Pinpoint the cell where the given text exists, returning its [X, Y] midpoint coordinate. 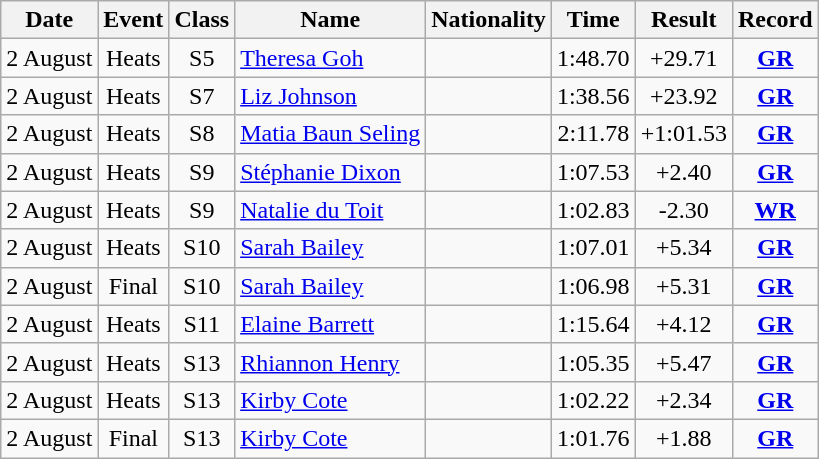
+5.34 [684, 248]
S11 [202, 324]
1:07.01 [593, 248]
-2.30 [684, 210]
Liz Johnson [330, 96]
Rhiannon Henry [330, 362]
Date [50, 20]
Class [202, 20]
S8 [202, 134]
1:07.53 [593, 172]
+1:01.53 [684, 134]
+29.71 [684, 58]
Event [134, 20]
1:02.83 [593, 210]
+5.31 [684, 286]
+4.12 [684, 324]
Natalie du Toit [330, 210]
+5.47 [684, 362]
1:15.64 [593, 324]
1:48.70 [593, 58]
Result [684, 20]
Time [593, 20]
+23.92 [684, 96]
+1.88 [684, 438]
S7 [202, 96]
1:02.22 [593, 400]
2:11.78 [593, 134]
1:01.76 [593, 438]
+2.40 [684, 172]
S5 [202, 58]
+2.34 [684, 400]
Nationality [489, 20]
Theresa Goh [330, 58]
WR [775, 210]
Name [330, 20]
Elaine Barrett [330, 324]
1:38.56 [593, 96]
1:06.98 [593, 286]
1:05.35 [593, 362]
Record [775, 20]
Stéphanie Dixon [330, 172]
Matia Baun Seling [330, 134]
